Pinpoint the cell where the given text exists, returning its [x, y] midpoint coordinate. 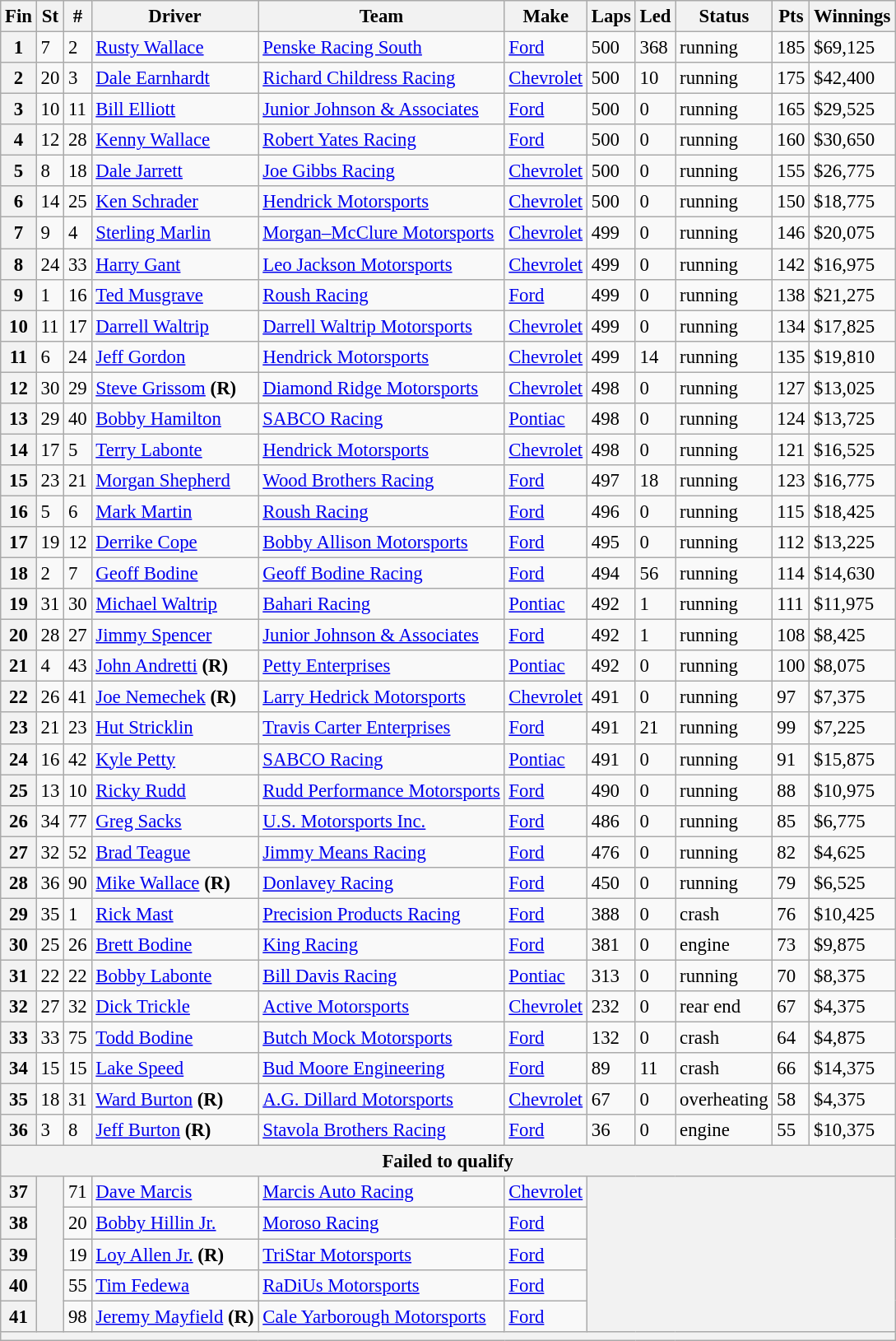
$19,810 [852, 356]
Stavola Brothers Racing [382, 1130]
Brett Bodine [174, 945]
112 [792, 542]
Jeff Gordon [174, 356]
$13,225 [852, 542]
495 [610, 542]
King Racing [382, 945]
97 [792, 697]
134 [792, 326]
$4,875 [852, 1038]
Geoff Bodine [174, 574]
108 [792, 636]
Darrell Waltrip [174, 326]
RaDiUs Motorsports [382, 1285]
$13,025 [852, 388]
91 [792, 759]
Diamond Ridge Motorsports [382, 388]
$9,875 [852, 945]
$16,975 [852, 264]
Marcis Auto Racing [382, 1193]
115 [792, 511]
Morgan–McClure Motorsports [382, 233]
476 [610, 852]
165 [792, 109]
160 [792, 140]
Ricky Rudd [174, 790]
$4,625 [852, 852]
66 [792, 1069]
# [77, 16]
132 [610, 1038]
rear end [724, 1007]
$14,375 [852, 1069]
111 [792, 604]
Team [382, 16]
$18,775 [852, 202]
124 [792, 419]
Rudd Performance Motorsports [382, 790]
Bill Elliott [174, 109]
Donlavey Racing [382, 883]
150 [792, 202]
75 [77, 1038]
$13,725 [852, 419]
Todd Bodine [174, 1038]
Kyle Petty [174, 759]
Bobby Labonte [174, 975]
388 [610, 914]
$6,775 [852, 821]
76 [792, 914]
77 [77, 821]
123 [792, 481]
450 [610, 883]
Driver [174, 16]
38 [19, 1223]
497 [610, 481]
100 [792, 666]
99 [792, 729]
Dale Earnhardt [174, 78]
Leo Jackson Motorsports [382, 264]
Loy Allen Jr. (R) [174, 1255]
Failed to qualify [448, 1162]
Ken Schrader [174, 202]
Joe Nemechek (R) [174, 697]
$17,825 [852, 326]
Ward Burton (R) [174, 1100]
Winnings [852, 16]
$10,375 [852, 1130]
Terry Labonte [174, 449]
$8,075 [852, 666]
TriStar Motorsports [382, 1255]
U.S. Motorsports Inc. [382, 821]
Joe Gibbs Racing [382, 171]
70 [792, 975]
John Andretti (R) [174, 666]
88 [792, 790]
494 [610, 574]
85 [792, 821]
$10,975 [852, 790]
Pts [792, 16]
Bobby Hamilton [174, 419]
155 [792, 171]
185 [792, 48]
39 [19, 1255]
Dick Trickle [174, 1007]
Dave Marcis [174, 1193]
90 [77, 883]
Harry Gant [174, 264]
Jeremy Mayfield (R) [174, 1316]
Jimmy Means Racing [382, 852]
232 [610, 1007]
52 [77, 852]
A.G. Dillard Motorsports [382, 1100]
Rick Mast [174, 914]
135 [792, 356]
71 [77, 1193]
368 [655, 48]
Bud Moore Engineering [382, 1069]
$42,400 [852, 78]
Larry Hedrick Motorsports [382, 697]
Sterling Marlin [174, 233]
Fin [19, 16]
Jimmy Spencer [174, 636]
Wood Brothers Racing [382, 481]
37 [19, 1193]
486 [610, 821]
$11,975 [852, 604]
Precision Products Racing [382, 914]
Dale Jarrett [174, 171]
Make [545, 16]
Kenny Wallace [174, 140]
$18,425 [852, 511]
Bahari Racing [382, 604]
Ted Musgrave [174, 295]
$14,630 [852, 574]
$69,125 [852, 48]
127 [792, 388]
Bill Davis Racing [382, 975]
121 [792, 449]
Derrike Cope [174, 542]
Brad Teague [174, 852]
Richard Childress Racing [382, 78]
114 [792, 574]
Geoff Bodine Racing [382, 574]
89 [610, 1069]
Bobby Allison Motorsports [382, 542]
Mike Wallace (R) [174, 883]
496 [610, 511]
$10,425 [852, 914]
42 [77, 759]
$15,875 [852, 759]
Cale Yarborough Motorsports [382, 1316]
98 [77, 1316]
$7,375 [852, 697]
58 [792, 1100]
Greg Sacks [174, 821]
Tim Fedewa [174, 1285]
$16,525 [852, 449]
Laps [610, 16]
Travis Carter Enterprises [382, 729]
overheating [724, 1100]
Status [724, 16]
$6,525 [852, 883]
$7,225 [852, 729]
Butch Mock Motorsports [382, 1038]
$8,425 [852, 636]
Penske Racing South [382, 48]
Moroso Racing [382, 1223]
Rusty Wallace [174, 48]
$8,375 [852, 975]
82 [792, 852]
73 [792, 945]
$26,775 [852, 171]
$20,075 [852, 233]
St [49, 16]
$29,525 [852, 109]
Steve Grissom (R) [174, 388]
313 [610, 975]
Lake Speed [174, 1069]
$30,650 [852, 140]
142 [792, 264]
Mark Martin [174, 511]
43 [77, 666]
$21,275 [852, 295]
Led [655, 16]
Morgan Shepherd [174, 481]
Jeff Burton (R) [174, 1130]
146 [792, 233]
138 [792, 295]
Robert Yates Racing [382, 140]
Darrell Waltrip Motorsports [382, 326]
64 [792, 1038]
79 [792, 883]
Petty Enterprises [382, 666]
175 [792, 78]
490 [610, 790]
Michael Waltrip [174, 604]
Active Motorsports [382, 1007]
$16,775 [852, 481]
381 [610, 945]
56 [655, 574]
Bobby Hillin Jr. [174, 1223]
Hut Stricklin [174, 729]
